For the text-containing cell, return its midpoint in [x, y] coordinate format. 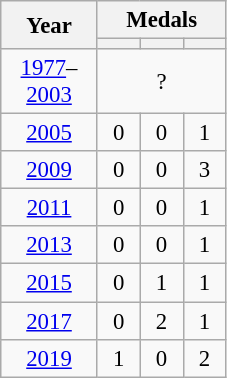
Medals [162, 20]
2005 [50, 133]
2015 [50, 283]
3 [204, 170]
? [162, 82]
1977– 2003 [50, 82]
2009 [50, 170]
2011 [50, 208]
Year [50, 25]
2017 [50, 321]
2019 [50, 358]
2013 [50, 245]
